Determine the [X, Y] coordinate at the center of the cell enclosing the given text.  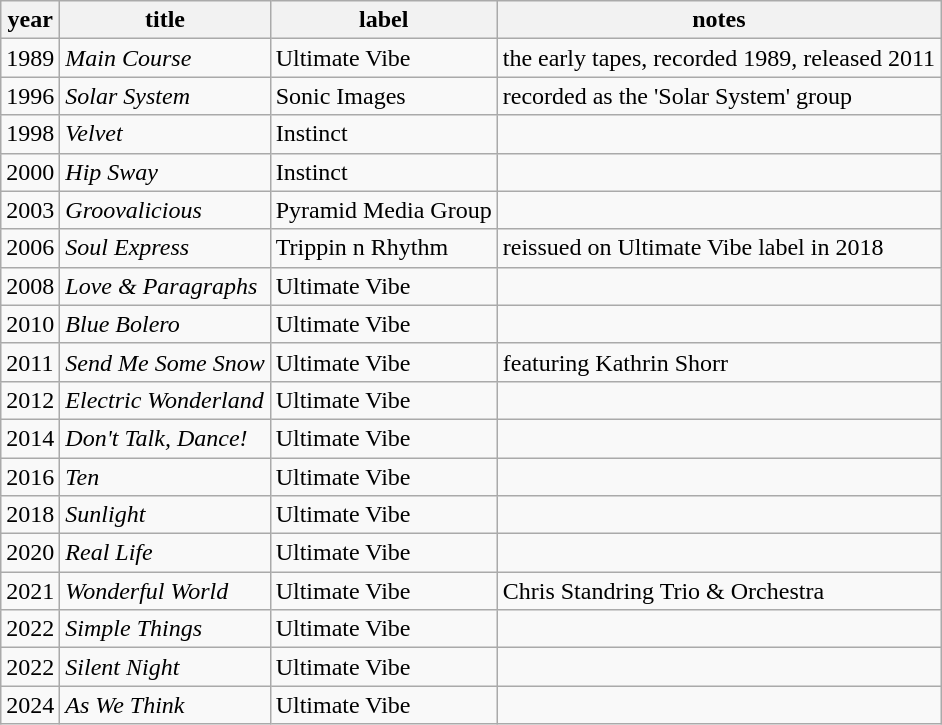
notes [718, 20]
2020 [30, 553]
2012 [30, 400]
Solar System [165, 96]
Wonderful World [165, 591]
year [30, 20]
Main Course [165, 58]
reissued on Ultimate Vibe label in 2018 [718, 248]
2016 [30, 477]
1996 [30, 96]
Simple Things [165, 629]
Velvet [165, 134]
Electric Wonderland [165, 400]
Soul Express [165, 248]
2014 [30, 438]
Ten [165, 477]
Sunlight [165, 515]
As We Think [165, 705]
Sonic Images [384, 96]
Trippin n Rhythm [384, 248]
featuring Kathrin Shorr [718, 362]
Pyramid Media Group [384, 210]
title [165, 20]
Chris Standring Trio & Orchestra [718, 591]
Silent Night [165, 667]
Love & Paragraphs [165, 286]
Send Me Some Snow [165, 362]
1989 [30, 58]
1998 [30, 134]
2000 [30, 172]
2006 [30, 248]
recorded as the 'Solar System' group [718, 96]
2010 [30, 324]
Real Life [165, 553]
2011 [30, 362]
2021 [30, 591]
Groovalicious [165, 210]
2018 [30, 515]
Hip Sway [165, 172]
Don't Talk, Dance! [165, 438]
2024 [30, 705]
2008 [30, 286]
label [384, 20]
the early tapes, recorded 1989, released 2011 [718, 58]
Blue Bolero [165, 324]
2003 [30, 210]
